Identify which cell holds the provided text, then report its [x, y] central coordinate. 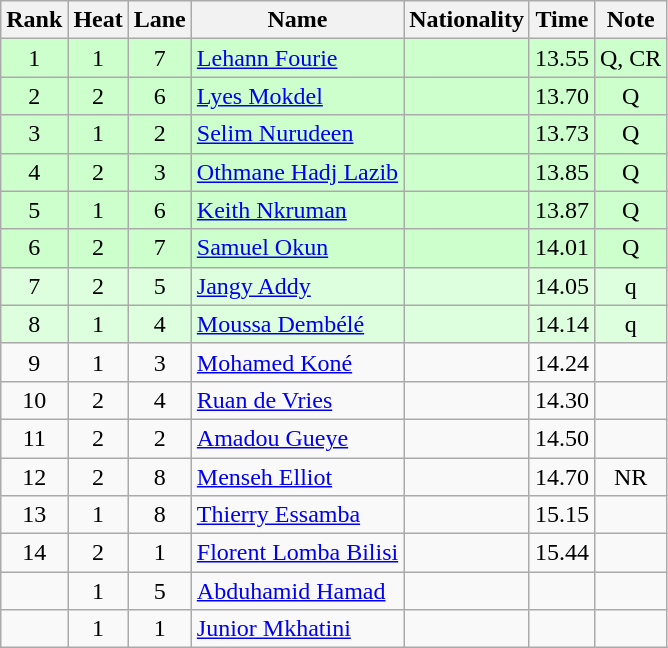
13.55 [562, 58]
Moussa Dembélé [297, 324]
Selim Nurudeen [297, 134]
14.70 [562, 477]
12 [34, 477]
13.73 [562, 134]
Jangy Addy [297, 286]
Nationality [467, 20]
Lehann Fourie [297, 58]
15.15 [562, 515]
Menseh Elliot [297, 477]
Heat [98, 20]
Lyes Mokdel [297, 96]
15.44 [562, 553]
14.30 [562, 400]
Othmane Hadj Lazib [297, 172]
10 [34, 400]
13.85 [562, 172]
Junior Mkhatini [297, 629]
Thierry Essamba [297, 515]
Q, CR [630, 58]
14.01 [562, 248]
14.50 [562, 438]
13 [34, 515]
NR [630, 477]
Note [630, 20]
Mohamed Koné [297, 362]
Keith Nkruman [297, 210]
Abduhamid Hamad [297, 591]
Samuel Okun [297, 248]
14 [34, 553]
Time [562, 20]
14.14 [562, 324]
14.05 [562, 286]
Amadou Gueye [297, 438]
Rank [34, 20]
13.70 [562, 96]
Ruan de Vries [297, 400]
9 [34, 362]
Florent Lomba Bilisi [297, 553]
11 [34, 438]
Lane [160, 20]
14.24 [562, 362]
13.87 [562, 210]
Name [297, 20]
